Provide the (X, Y) coordinate of the cell's center where the given text is located.  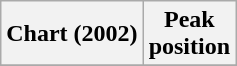
Chart (2002) (72, 34)
Peakposition (189, 34)
